Output the [x, y] coordinate of the center of the cell containing the given text.  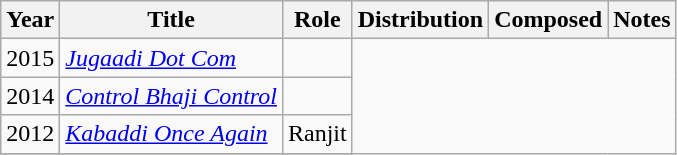
2012 [30, 134]
Year [30, 20]
Jugaadi Dot Com [172, 58]
Notes [642, 20]
2015 [30, 58]
Role [317, 20]
Ranjit [317, 134]
Title [172, 20]
2014 [30, 96]
Composed [548, 20]
Kabaddi Once Again [172, 134]
Distribution [420, 20]
Control Bhaji Control [172, 96]
